Determine the [X, Y] coordinate at the center of the cell enclosing the given text.  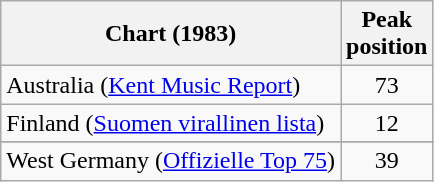
12 [387, 123]
Chart (1983) [171, 34]
39 [387, 161]
Finland (Suomen virallinen lista) [171, 123]
West Germany (Offizielle Top 75) [171, 161]
Peakposition [387, 34]
Australia (Kent Music Report) [171, 85]
73 [387, 85]
